Pinpoint the cell where the given text exists, returning its (x, y) midpoint coordinate. 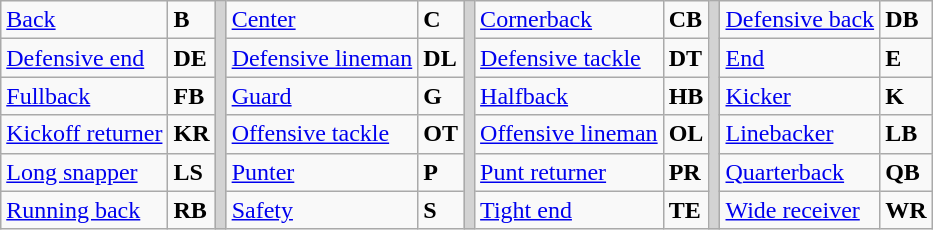
Kickoff returner (84, 134)
Running back (84, 210)
DL (441, 58)
KR (192, 134)
Offensive lineman (570, 134)
DB (906, 20)
S (441, 210)
Defensive tackle (570, 58)
Halfback (570, 96)
B (192, 20)
RB (192, 210)
WR (906, 210)
TE (686, 210)
Linebacker (800, 134)
Fullback (84, 96)
Back (84, 20)
Punt returner (570, 172)
OL (686, 134)
C (441, 20)
Defensive lineman (322, 58)
Cornerback (570, 20)
Defensive end (84, 58)
Center (322, 20)
Offensive tackle (322, 134)
Safety (322, 210)
Wide receiver (800, 210)
CB (686, 20)
Tight end (570, 210)
PR (686, 172)
End (800, 58)
QB (906, 172)
K (906, 96)
DE (192, 58)
HB (686, 96)
P (441, 172)
Kicker (800, 96)
Defensive back (800, 20)
G (441, 96)
OT (441, 134)
Punter (322, 172)
LB (906, 134)
DT (686, 58)
Guard (322, 96)
Quarterback (800, 172)
E (906, 58)
LS (192, 172)
Long snapper (84, 172)
FB (192, 96)
